Find where the given text appears and provide that cell's center as (X, Y) coordinate. 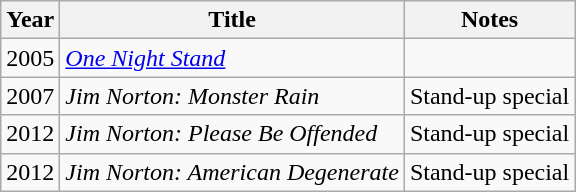
Title (232, 20)
One Night Stand (232, 58)
Jim Norton: Monster Rain (232, 96)
2005 (30, 58)
Jim Norton: Please Be Offended (232, 134)
Notes (489, 20)
Jim Norton: American Degenerate (232, 172)
2007 (30, 96)
Year (30, 20)
